Output the [x, y] coordinate of the center of the cell containing the given text.  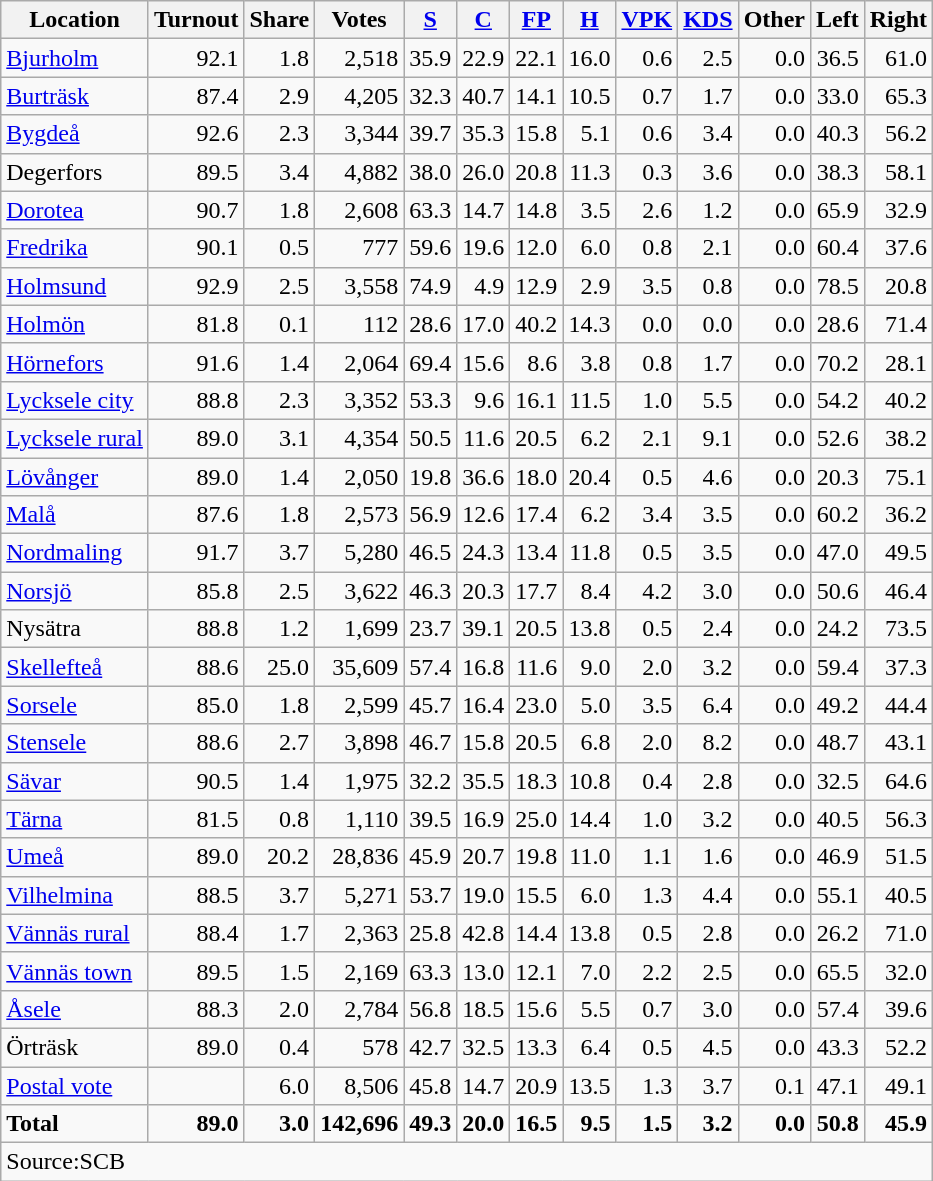
8.6 [536, 362]
88.3 [196, 1009]
Stensele [75, 743]
Holmön [75, 324]
91.7 [196, 553]
2,050 [360, 477]
10.8 [590, 781]
8.2 [708, 743]
87.4 [196, 96]
S [430, 20]
87.6 [196, 515]
26.2 [837, 933]
Bygdeå [75, 134]
22.1 [536, 58]
65.9 [837, 210]
Vännäs town [75, 971]
Vännäs rural [75, 933]
35.5 [484, 781]
Malå [75, 515]
40.7 [484, 96]
9.0 [590, 667]
58.1 [898, 172]
61.0 [898, 58]
1,975 [360, 781]
78.5 [837, 286]
12.6 [484, 515]
53.7 [430, 895]
33.0 [837, 96]
Sorsele [75, 705]
3,558 [360, 286]
3,898 [360, 743]
46.7 [430, 743]
18.3 [536, 781]
2,599 [360, 705]
44.4 [898, 705]
17.0 [484, 324]
Åsele [75, 1009]
16.8 [484, 667]
32.0 [898, 971]
17.4 [536, 515]
Lycksele city [75, 400]
45.8 [430, 1085]
51.5 [898, 857]
47.1 [837, 1085]
35,609 [360, 667]
85.8 [196, 591]
4,882 [360, 172]
16.0 [590, 58]
26.0 [484, 172]
50.5 [430, 438]
92.9 [196, 286]
42.8 [484, 933]
90.5 [196, 781]
9.1 [708, 438]
Lövånger [75, 477]
90.1 [196, 248]
Burträsk [75, 96]
Votes [360, 20]
36.2 [898, 515]
71.0 [898, 933]
2,608 [360, 210]
23.7 [430, 629]
142,696 [360, 1124]
Hörnefors [75, 362]
49.5 [898, 553]
65.5 [837, 971]
2,784 [360, 1009]
2,363 [360, 933]
36.5 [837, 58]
52.2 [898, 1047]
46.3 [430, 591]
Right [898, 20]
Degerfors [75, 172]
39.5 [430, 819]
49.3 [430, 1124]
36.6 [484, 477]
2,518 [360, 58]
Norsjö [75, 591]
88.5 [196, 895]
18.5 [484, 1009]
54.2 [837, 400]
47.0 [837, 553]
FP [536, 20]
4.4 [708, 895]
46.5 [430, 553]
1.1 [647, 857]
73.5 [898, 629]
Tärna [75, 819]
12.1 [536, 971]
7.0 [590, 971]
Umeå [75, 857]
90.7 [196, 210]
3,352 [360, 400]
20.4 [590, 477]
59.6 [430, 248]
2,573 [360, 515]
1,699 [360, 629]
35.9 [430, 58]
18.0 [536, 477]
H [590, 20]
Nordmaling [75, 553]
20.9 [536, 1085]
55.1 [837, 895]
22.9 [484, 58]
91.6 [196, 362]
43.1 [898, 743]
Skellefteå [75, 667]
50.6 [837, 591]
23.0 [536, 705]
Bjurholm [75, 58]
Lycksele rural [75, 438]
50.8 [837, 1124]
20.0 [484, 1124]
2,064 [360, 362]
14.8 [536, 210]
11.5 [590, 400]
14.1 [536, 96]
52.6 [837, 438]
2.7 [280, 743]
75.1 [898, 477]
11.0 [590, 857]
38.2 [898, 438]
74.9 [430, 286]
3,622 [360, 591]
56.3 [898, 819]
8.4 [590, 591]
13.5 [590, 1085]
92.6 [196, 134]
81.8 [196, 324]
6.8 [590, 743]
12.9 [536, 286]
1,110 [360, 819]
69.4 [430, 362]
13.0 [484, 971]
17.7 [536, 591]
C [484, 20]
11.8 [590, 553]
8,506 [360, 1085]
37.3 [898, 667]
9.6 [484, 400]
16.5 [536, 1124]
9.5 [590, 1124]
5,271 [360, 895]
VPK [647, 20]
40.3 [837, 134]
24.2 [837, 629]
4.6 [708, 477]
4,354 [360, 438]
43.3 [837, 1047]
13.3 [536, 1047]
KDS [708, 20]
2.6 [647, 210]
59.4 [837, 667]
60.4 [837, 248]
578 [360, 1047]
5,280 [360, 553]
10.5 [590, 96]
81.5 [196, 819]
5.0 [590, 705]
65.3 [898, 96]
64.6 [898, 781]
Other [774, 20]
19.6 [484, 248]
4.9 [484, 286]
71.4 [898, 324]
38.0 [430, 172]
4.5 [708, 1047]
42.7 [430, 1047]
112 [360, 324]
Holmsund [75, 286]
25.8 [430, 933]
39.6 [898, 1009]
32.9 [898, 210]
2.2 [647, 971]
4.2 [647, 591]
Left [837, 20]
Vilhelmina [75, 895]
16.1 [536, 400]
56.8 [430, 1009]
46.9 [837, 857]
Share [280, 20]
5.1 [590, 134]
Nysätra [75, 629]
49.2 [837, 705]
Postal vote [75, 1085]
56.2 [898, 134]
49.1 [898, 1085]
19.0 [484, 895]
Örträsk [75, 1047]
14.3 [590, 324]
1.6 [708, 857]
2,169 [360, 971]
28,836 [360, 857]
53.3 [430, 400]
Source:SCB [467, 1162]
35.3 [484, 134]
28.1 [898, 362]
85.0 [196, 705]
Sävar [75, 781]
32.3 [430, 96]
16.9 [484, 819]
46.4 [898, 591]
777 [360, 248]
Total [75, 1124]
12.0 [536, 248]
2.4 [708, 629]
4,205 [360, 96]
60.2 [837, 515]
3.8 [590, 362]
45.7 [430, 705]
20.7 [484, 857]
Location [75, 20]
70.2 [837, 362]
16.4 [484, 705]
Dorotea [75, 210]
56.9 [430, 515]
15.5 [536, 895]
39.7 [430, 134]
Fredrika [75, 248]
0.3 [647, 172]
Turnout [196, 20]
32.2 [430, 781]
92.1 [196, 58]
3.1 [280, 438]
3.6 [708, 172]
37.6 [898, 248]
11.3 [590, 172]
13.4 [536, 553]
88.4 [196, 933]
3,344 [360, 134]
24.3 [484, 553]
20.2 [280, 857]
48.7 [837, 743]
39.1 [484, 629]
38.3 [837, 172]
